Determine the [X, Y] coordinate at the center of the cell enclosing the given text.  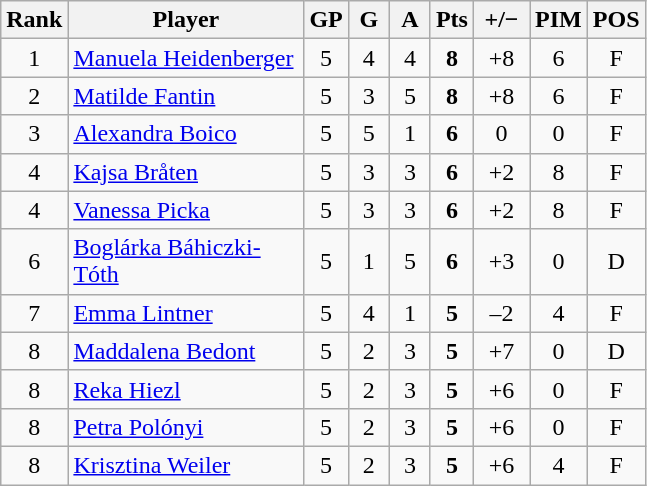
–2 [501, 313]
+7 [501, 351]
G [368, 20]
7 [34, 313]
Alexandra Boico [186, 134]
POS [616, 20]
Player [186, 20]
Vanessa Picka [186, 210]
PIM [559, 20]
Reka Hiezl [186, 389]
Emma Lintner [186, 313]
+3 [501, 262]
A [410, 20]
Manuela Heidenberger [186, 58]
Pts [452, 20]
Boglárka Báhiczki-Tóth [186, 262]
+/− [501, 20]
Krisztina Weiler [186, 465]
GP [326, 20]
Matilde Fantin [186, 96]
Petra Polónyi [186, 427]
Maddalena Bedont [186, 351]
Kajsa Bråten [186, 172]
Rank [34, 20]
